For the text-containing cell, return its midpoint in [X, Y] coordinate format. 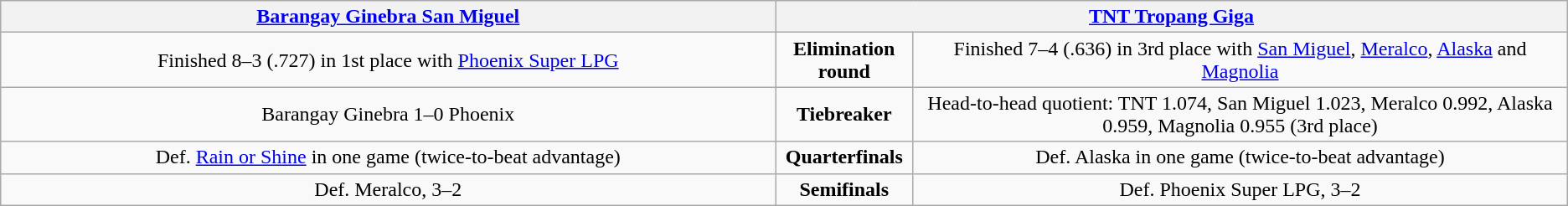
Elimination round [844, 60]
Tiebreaker [844, 114]
Quarterfinals [844, 157]
Barangay Ginebra 1–0 Phoenix [389, 114]
Semifinals [844, 189]
TNT Tropang Giga [1171, 17]
Finished 7–4 (.636) in 3rd place with San Miguel, Meralco, Alaska and Magnolia [1240, 60]
Barangay Ginebra San Miguel [389, 17]
Head-to-head quotient: TNT 1.074, San Miguel 1.023, Meralco 0.992, Alaska 0.959, Magnolia 0.955 (3rd place) [1240, 114]
Def. Rain or Shine in one game (twice-to-beat advantage) [389, 157]
Def. Meralco, 3–2 [389, 189]
Def. Alaska in one game (twice-to-beat advantage) [1240, 157]
Def. Phoenix Super LPG, 3–2 [1240, 189]
Finished 8–3 (.727) in 1st place with Phoenix Super LPG [389, 60]
